Extract the [x, y] coordinate from the center of the cell holding the provided text.  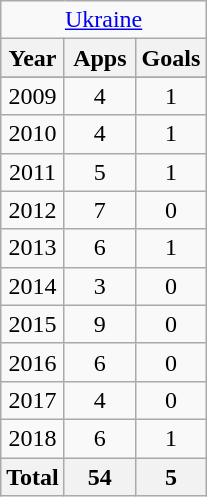
9 [100, 324]
3 [100, 286]
2009 [33, 96]
2011 [33, 172]
Goals [170, 58]
2012 [33, 210]
54 [100, 477]
2013 [33, 248]
Ukraine [104, 20]
2015 [33, 324]
Year [33, 58]
2016 [33, 362]
2010 [33, 134]
Apps [100, 58]
Total [33, 477]
2017 [33, 400]
7 [100, 210]
2018 [33, 438]
2014 [33, 286]
